Extract the [X, Y] coordinate from the center of the cell holding the provided text.  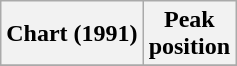
Peakposition [189, 34]
Chart (1991) [72, 34]
